Determine the [x, y] coordinate at the center of the cell enclosing the given text.  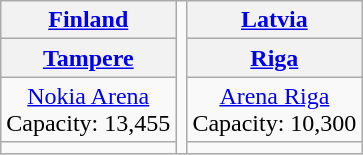
Riga [274, 58]
Tampere [88, 58]
Nokia ArenaCapacity: 13,455 [88, 110]
Arena RigaCapacity: 10,300 [274, 110]
Finland [88, 20]
Latvia [274, 20]
